Scan for the cell matching the given text and deliver its (x, y) coordinate at center. 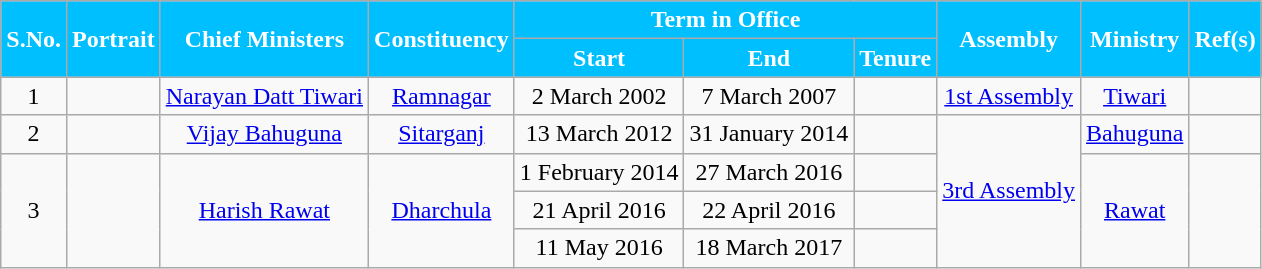
Start (599, 58)
Rawat (1135, 210)
Ref(s) (1225, 39)
S.No. (34, 39)
31 January 2014 (769, 134)
Vijay Bahuguna (264, 134)
End (769, 58)
7 March 2007 (769, 96)
Tenure (896, 58)
3rd Assembly (1009, 191)
22 April 2016 (769, 210)
2 (34, 134)
27 March 2016 (769, 172)
1 (34, 96)
Ministry (1135, 39)
1 February 2014 (599, 172)
21 April 2016 (599, 210)
Term in Office (726, 20)
2 March 2002 (599, 96)
18 March 2017 (769, 248)
Ramnagar (442, 96)
3 (34, 210)
Harish Rawat (264, 210)
13 March 2012 (599, 134)
Portrait (113, 39)
Constituency (442, 39)
Narayan Datt Tiwari (264, 96)
1st Assembly (1009, 96)
Sitarganj (442, 134)
Bahuguna (1135, 134)
Tiwari (1135, 96)
Chief Ministers (264, 39)
11 May 2016 (599, 248)
Dharchula (442, 210)
Assembly (1009, 39)
